Detect which cell encompasses the target text, then output its [X, Y] center coordinate. 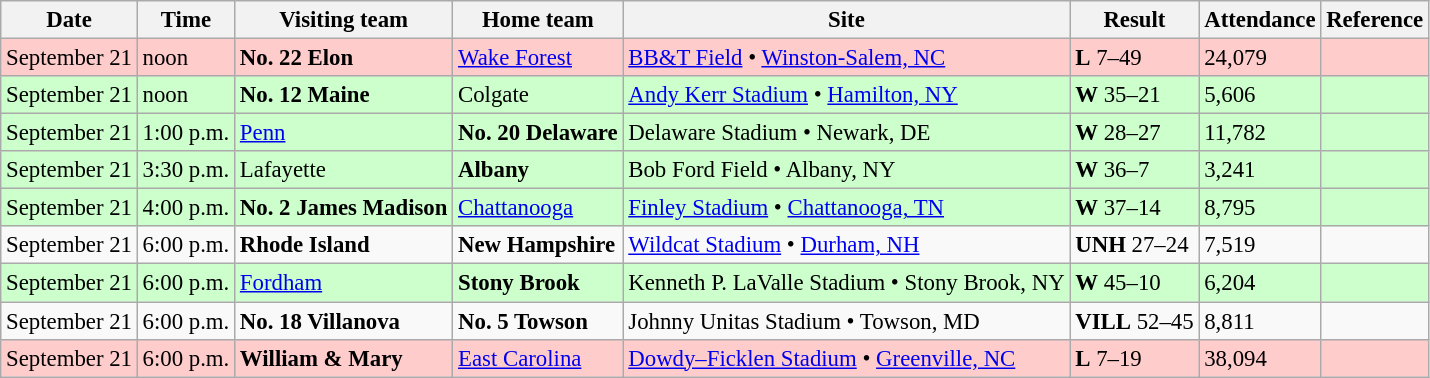
W 36–7 [1134, 170]
BB&T Field • Winston-Salem, NC [846, 58]
7,519 [1260, 245]
Lafayette [344, 170]
No. 2 James Madison [344, 208]
W 35–21 [1134, 95]
William & Mary [344, 358]
Home team [538, 20]
Visiting team [344, 20]
Rhode Island [344, 245]
24,079 [1260, 58]
Wildcat Stadium • Durham, NH [846, 245]
New Hampshire [538, 245]
3,241 [1260, 170]
38,094 [1260, 358]
Kenneth P. LaValle Stadium • Stony Brook, NY [846, 283]
Dowdy–Ficklen Stadium • Greenville, NC [846, 358]
No. 5 Towson [538, 321]
Albany [538, 170]
Bob Ford Field • Albany, NY [846, 170]
Delaware Stadium • Newark, DE [846, 133]
Fordham [344, 283]
Time [186, 20]
8,795 [1260, 208]
Result [1134, 20]
11,782 [1260, 133]
East Carolina [538, 358]
Chattanooga [538, 208]
VILL 52–45 [1134, 321]
Penn [344, 133]
W 28–27 [1134, 133]
L 7–49 [1134, 58]
No. 20 Delaware [538, 133]
3:30 p.m. [186, 170]
Andy Kerr Stadium • Hamilton, NY [846, 95]
5,606 [1260, 95]
Johnny Unitas Stadium • Towson, MD [846, 321]
No. 18 Villanova [344, 321]
W 45–10 [1134, 283]
Attendance [1260, 20]
Date [69, 20]
8,811 [1260, 321]
6,204 [1260, 283]
Stony Brook [538, 283]
Finley Stadium • Chattanooga, TN [846, 208]
4:00 p.m. [186, 208]
L 7–19 [1134, 358]
Site [846, 20]
W 37–14 [1134, 208]
Reference [1375, 20]
1:00 p.m. [186, 133]
Colgate [538, 95]
Wake Forest [538, 58]
No. 22 Elon [344, 58]
UNH 27–24 [1134, 245]
No. 12 Maine [344, 95]
